For the text-containing cell, return its midpoint in (X, Y) coordinate format. 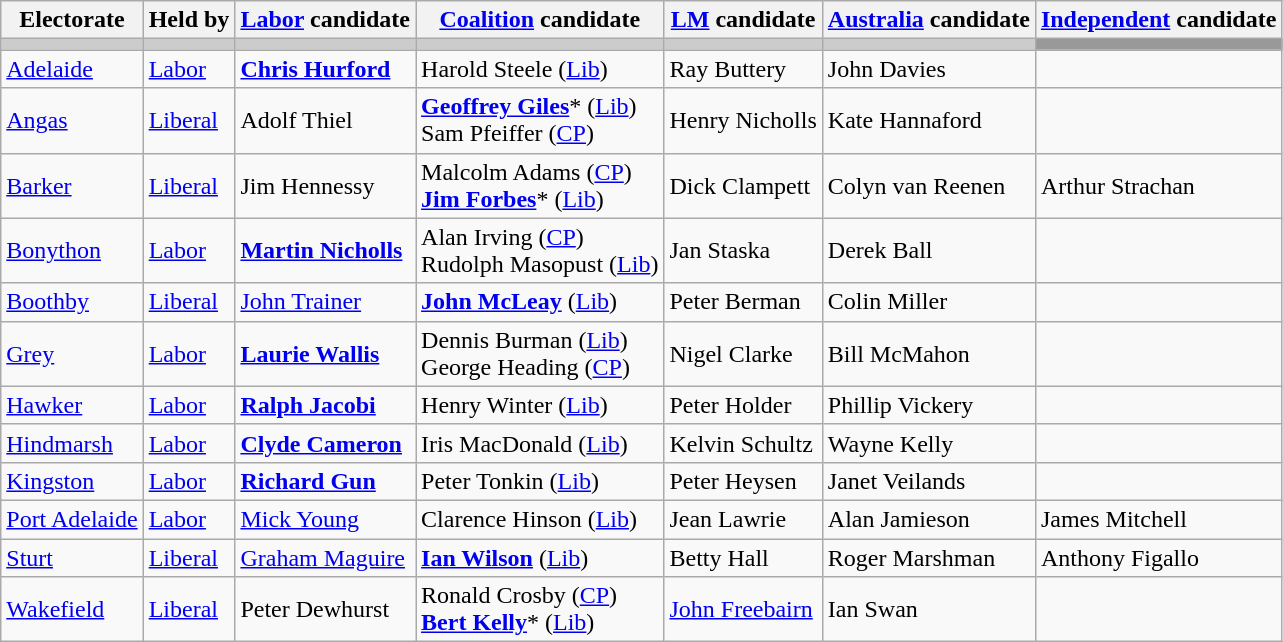
Australia candidate (928, 20)
John Davies (928, 69)
Mick Young (326, 519)
Boothby (72, 302)
Graham Maguire (326, 557)
Kingston (72, 481)
Sturt (72, 557)
Iris MacDonald (Lib) (540, 443)
John Trainer (326, 302)
Ray Buttery (743, 69)
Peter Dewhurst (326, 610)
Bonython (72, 250)
Independent candidate (1158, 20)
Kate Hannaford (928, 120)
Roger Marshman (928, 557)
Jim Hennessy (326, 186)
Ian Swan (928, 610)
Dick Clampett (743, 186)
Clarence Hinson (Lib) (540, 519)
Arthur Strachan (1158, 186)
John McLeay (Lib) (540, 302)
Anthony Figallo (1158, 557)
Alan Jamieson (928, 519)
Coalition candidate (540, 20)
Chris Hurford (326, 69)
Angas (72, 120)
Peter Berman (743, 302)
John Freebairn (743, 610)
Grey (72, 354)
James Mitchell (1158, 519)
Colin Miller (928, 302)
Harold Steele (Lib) (540, 69)
Adolf Thiel (326, 120)
Kelvin Schultz (743, 443)
Laurie Wallis (326, 354)
Wakefield (72, 610)
Dennis Burman (Lib)George Heading (CP) (540, 354)
Port Adelaide (72, 519)
Clyde Cameron (326, 443)
Malcolm Adams (CP)Jim Forbes* (Lib) (540, 186)
Jean Lawrie (743, 519)
Peter Heysen (743, 481)
Ralph Jacobi (326, 405)
Martin Nicholls (326, 250)
Nigel Clarke (743, 354)
Henry Winter (Lib) (540, 405)
Barker (72, 186)
Alan Irving (CP)Rudolph Masopust (Lib) (540, 250)
Derek Ball (928, 250)
Ian Wilson (Lib) (540, 557)
Bill McMahon (928, 354)
Adelaide (72, 69)
Richard Gun (326, 481)
Janet Veilands (928, 481)
Henry Nicholls (743, 120)
Wayne Kelly (928, 443)
Phillip Vickery (928, 405)
Held by (189, 20)
LM candidate (743, 20)
Betty Hall (743, 557)
Colyn van Reenen (928, 186)
Ronald Crosby (CP)Bert Kelly* (Lib) (540, 610)
Jan Staska (743, 250)
Peter Holder (743, 405)
Labor candidate (326, 20)
Geoffrey Giles* (Lib)Sam Pfeiffer (CP) (540, 120)
Hawker (72, 405)
Electorate (72, 20)
Hindmarsh (72, 443)
Peter Tonkin (Lib) (540, 481)
